From the cell containing the given text, extract its center point as [x, y] coordinate. 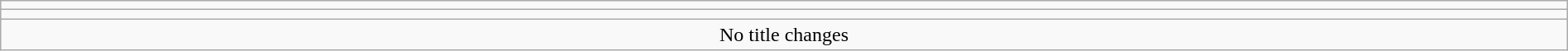
No title changes [784, 35]
